Extract the [X, Y] coordinate from the center of the cell holding the provided text.  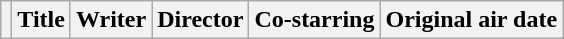
Director [200, 20]
Co-starring [314, 20]
Writer [110, 20]
Original air date [472, 20]
Title [42, 20]
